Identify which cell holds the provided text, then report its (x, y) central coordinate. 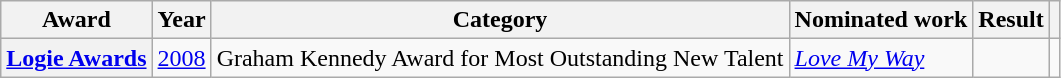
Year (182, 20)
Category (500, 20)
Logie Awards (76, 58)
Award (76, 20)
Nominated work (881, 20)
2008 (182, 58)
Love My Way (881, 58)
Result (1011, 20)
Graham Kennedy Award for Most Outstanding New Talent (500, 58)
